Find where the given text appears and provide that cell's center as [X, Y] coordinate. 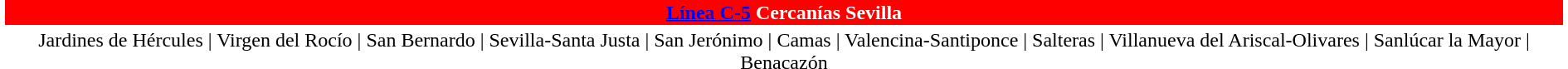
Línea C-5 Cercanías Sevilla [784, 12]
